Determine the [x, y] coordinate at the center of the cell enclosing the given text.  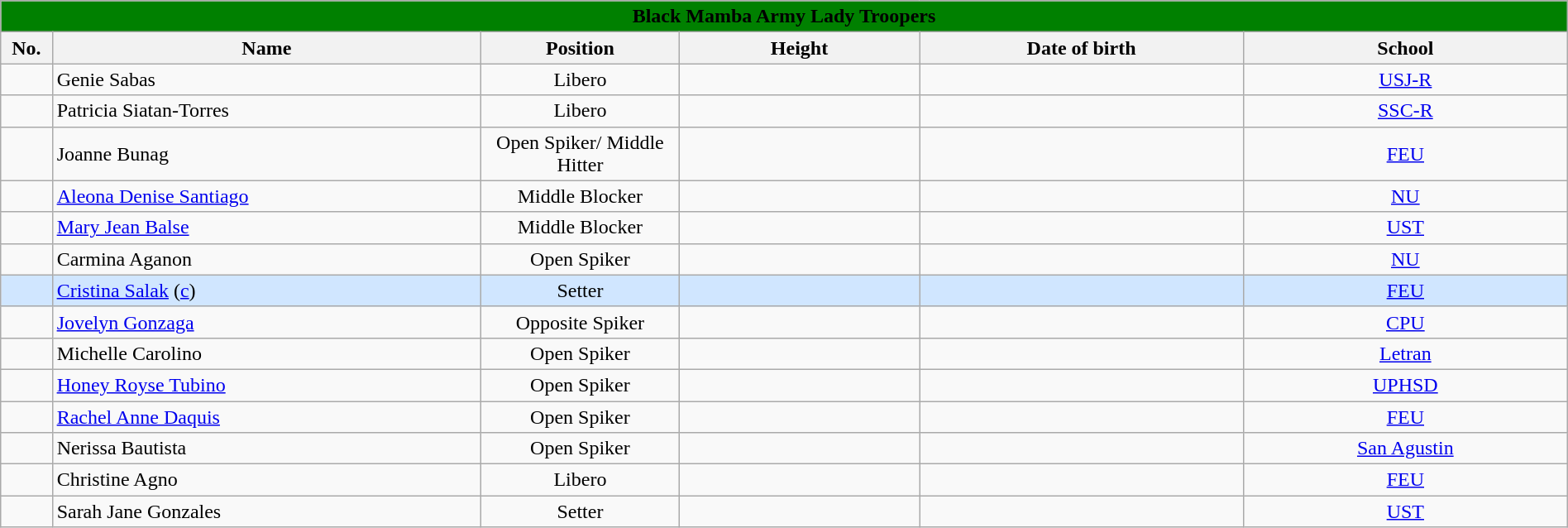
Cristina Salak (c) [266, 290]
Jovelyn Gonzaga [266, 322]
Name [266, 48]
Honey Royse Tubino [266, 385]
SSC-R [1405, 111]
Patricia Siatan-Torres [266, 111]
USJ-R [1405, 79]
Height [799, 48]
Date of birth [1082, 48]
CPU [1405, 322]
Letran [1405, 353]
Michelle Carolino [266, 353]
Rachel Anne Daquis [266, 416]
Carmina Aganon [266, 259]
Sarah Jane Gonzales [266, 511]
Joanne Bunag [266, 154]
Aleona Denise Santiago [266, 196]
Genie Sabas [266, 79]
No. [26, 48]
Nerissa Bautista [266, 449]
Open Spiker/ Middle Hitter [581, 154]
School [1405, 48]
San Agustin [1405, 449]
Christine Agno [266, 480]
Mary Jean Balse [266, 228]
Opposite Spiker [581, 322]
UPHSD [1405, 385]
Black Mamba Army Lady Troopers [784, 17]
Position [581, 48]
